Search for the cell housing the specified text and yield its (X, Y) center coordinate. 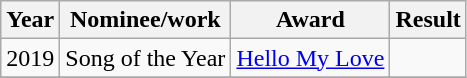
Result (428, 20)
Hello My Love (310, 58)
Award (310, 20)
Nominee/work (146, 20)
2019 (30, 58)
Song of the Year (146, 58)
Year (30, 20)
